Capture the cell that displays the provided text and extract its (X, Y) central coordinate. 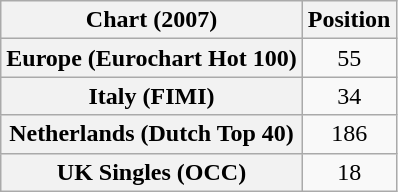
18 (349, 172)
Europe (Eurochart Hot 100) (152, 58)
UK Singles (OCC) (152, 172)
Netherlands (Dutch Top 40) (152, 134)
186 (349, 134)
Position (349, 20)
55 (349, 58)
Chart (2007) (152, 20)
34 (349, 96)
Italy (FIMI) (152, 96)
